From the cell containing the given text, extract its center point as [x, y] coordinate. 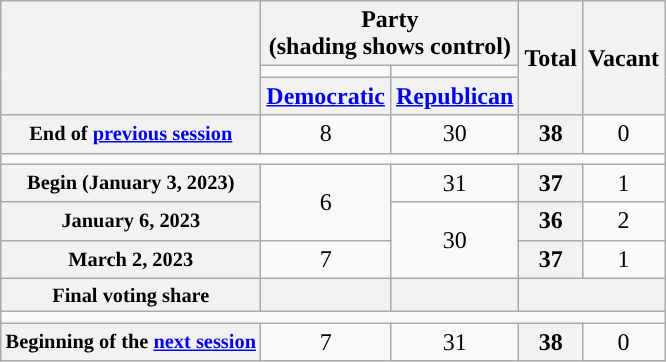
Final voting share [131, 295]
January 6, 2023 [131, 221]
Vacant [623, 58]
Republican [454, 96]
6 [326, 202]
Total [551, 58]
2 [623, 221]
8 [326, 134]
March 2, 2023 [131, 259]
Begin (January 3, 2023) [131, 183]
Democratic [326, 96]
36 [551, 221]
End of previous session [131, 134]
Party(shading shows control) [390, 34]
Beginning of the next session [131, 342]
